Return (x, y) of the center of cell containing provided text 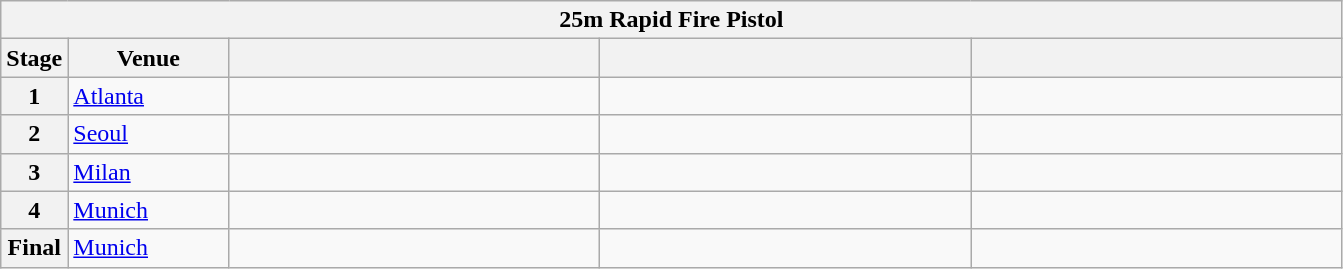
Stage (34, 58)
1 (34, 96)
Venue (148, 58)
Atlanta (148, 96)
Seoul (148, 134)
25m Rapid Fire Pistol (672, 20)
4 (34, 210)
Final (34, 248)
2 (34, 134)
3 (34, 172)
Milan (148, 172)
